Output the [X, Y] coordinate of the center of the cell containing the given text.  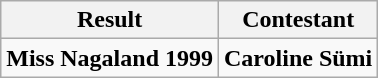
Result [110, 20]
Contestant [298, 20]
Miss Nagaland 1999 [110, 58]
Caroline Sümi [298, 58]
